Find where the given text appears and provide that cell's center as (X, Y) coordinate. 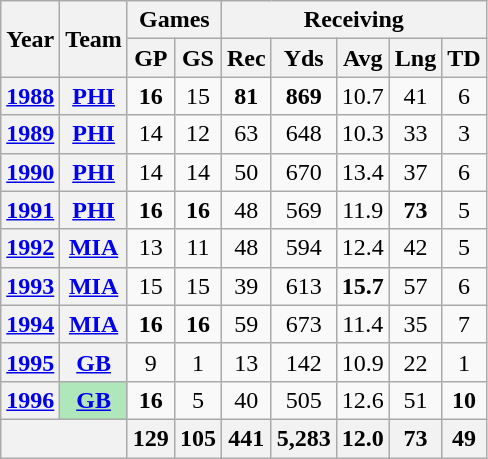
1988 (30, 96)
1995 (30, 362)
1990 (30, 172)
Rec (246, 58)
10.7 (362, 96)
9 (150, 362)
Team (94, 39)
1992 (30, 248)
Avg (362, 58)
673 (304, 324)
42 (415, 248)
1996 (30, 400)
505 (304, 400)
11.4 (362, 324)
3 (464, 134)
13.4 (362, 172)
569 (304, 210)
869 (304, 96)
GS (198, 58)
Games (174, 20)
10.9 (362, 362)
63 (246, 134)
648 (304, 134)
59 (246, 324)
105 (198, 438)
81 (246, 96)
12.0 (362, 438)
1991 (30, 210)
5,283 (304, 438)
1989 (30, 134)
11.9 (362, 210)
441 (246, 438)
10 (464, 400)
594 (304, 248)
129 (150, 438)
142 (304, 362)
Lng (415, 58)
33 (415, 134)
39 (246, 286)
51 (415, 400)
670 (304, 172)
1993 (30, 286)
10.3 (362, 134)
15.7 (362, 286)
11 (198, 248)
Year (30, 39)
41 (415, 96)
12 (198, 134)
50 (246, 172)
TD (464, 58)
37 (415, 172)
40 (246, 400)
49 (464, 438)
Receiving (354, 20)
12.6 (362, 400)
Yds (304, 58)
613 (304, 286)
GP (150, 58)
1994 (30, 324)
7 (464, 324)
22 (415, 362)
35 (415, 324)
57 (415, 286)
12.4 (362, 248)
